Locate the cell with the specified text and output its [x, y] center coordinate. 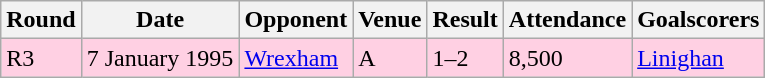
A [390, 58]
Round [41, 20]
Result [465, 20]
R3 [41, 58]
Attendance [567, 20]
Linighan [698, 58]
8,500 [567, 58]
Goalscorers [698, 20]
1–2 [465, 58]
Date [160, 20]
Opponent [296, 20]
7 January 1995 [160, 58]
Wrexham [296, 58]
Venue [390, 20]
